From the cell containing the given text, extract its center point as [x, y] coordinate. 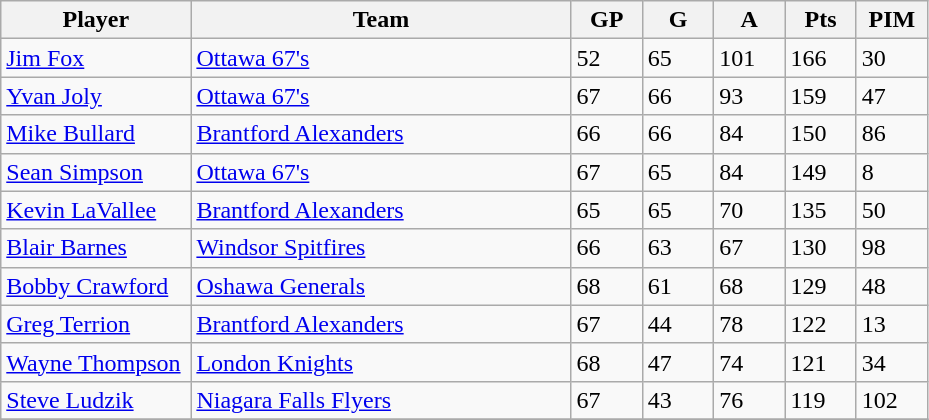
48 [892, 286]
Niagara Falls Flyers [381, 400]
Mike Bullard [96, 134]
63 [678, 248]
76 [750, 400]
8 [892, 172]
34 [892, 362]
98 [892, 248]
70 [750, 210]
Oshawa Generals [381, 286]
44 [678, 324]
13 [892, 324]
Pts [820, 20]
Player [96, 20]
Kevin LaVallee [96, 210]
Jim Fox [96, 58]
G [678, 20]
78 [750, 324]
61 [678, 286]
119 [820, 400]
Windsor Spitfires [381, 248]
74 [750, 362]
102 [892, 400]
Bobby Crawford [96, 286]
Steve Ludzik [96, 400]
135 [820, 210]
30 [892, 58]
149 [820, 172]
166 [820, 58]
Team [381, 20]
150 [820, 134]
159 [820, 96]
43 [678, 400]
86 [892, 134]
52 [606, 58]
Yvan Joly [96, 96]
122 [820, 324]
Blair Barnes [96, 248]
Wayne Thompson [96, 362]
Greg Terrion [96, 324]
PIM [892, 20]
93 [750, 96]
129 [820, 286]
A [750, 20]
130 [820, 248]
Sean Simpson [96, 172]
101 [750, 58]
London Knights [381, 362]
50 [892, 210]
121 [820, 362]
GP [606, 20]
